Pinpoint the cell where the given text exists, returning its (x, y) midpoint coordinate. 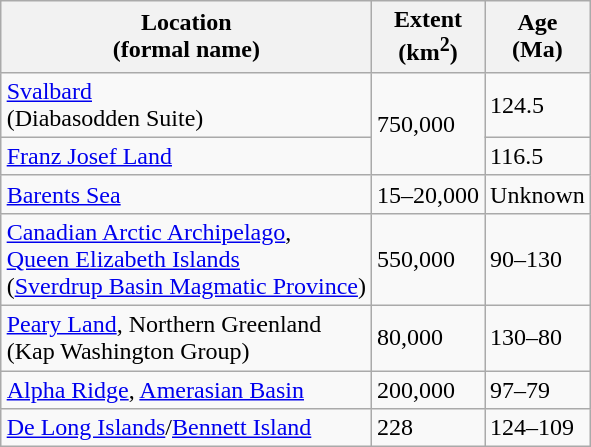
Age(Ma) (538, 37)
Location(formal name) (186, 37)
228 (428, 428)
Unknown (538, 194)
124.5 (538, 104)
Barents Sea (186, 194)
Franz Josef Land (186, 156)
Extent(km2) (428, 37)
Svalbard(Diabasodden Suite) (186, 104)
200,000 (428, 390)
124–109 (538, 428)
Peary Land, Northern Greenland(Kap Washington Group) (186, 338)
130–80 (538, 338)
97–79 (538, 390)
Canadian Arctic Archipelago,Queen Elizabeth Islands(Sverdrup Basin Magmatic Province) (186, 259)
Alpha Ridge, Amerasian Basin (186, 390)
15–20,000 (428, 194)
550,000 (428, 259)
80,000 (428, 338)
De Long Islands/Bennett Island (186, 428)
116.5 (538, 156)
750,000 (428, 124)
90–130 (538, 259)
